From the cell containing the given text, extract its center point as (x, y) coordinate. 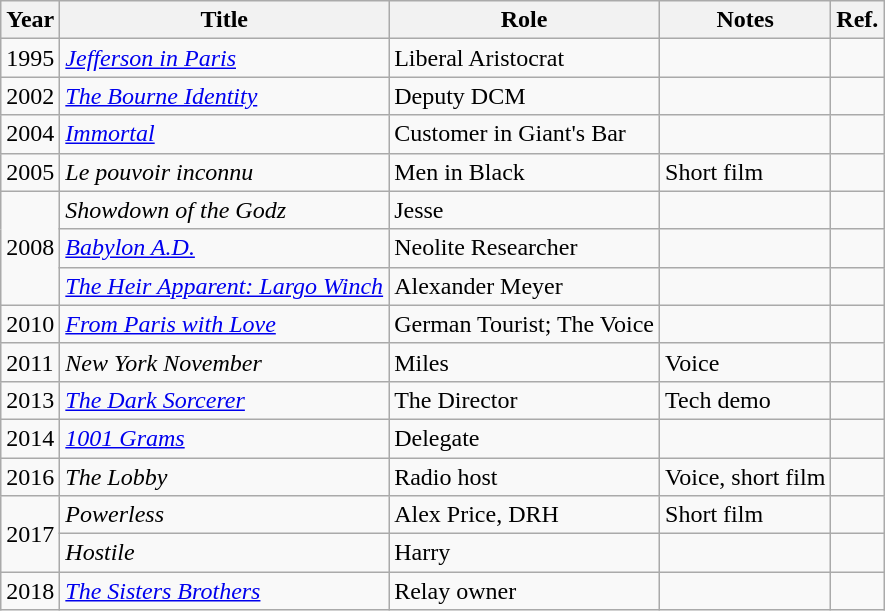
2016 (30, 477)
Title (224, 20)
2011 (30, 362)
Deputy DCM (524, 96)
Tech demo (746, 400)
Immortal (224, 134)
2013 (30, 400)
Le pouvoir inconnu (224, 172)
Jesse (524, 210)
Delegate (524, 438)
Miles (524, 362)
Voice (746, 362)
Alexander Meyer (524, 286)
1995 (30, 58)
2017 (30, 534)
Hostile (224, 553)
The Bourne Identity (224, 96)
2014 (30, 438)
Notes (746, 20)
2008 (30, 248)
Harry (524, 553)
2002 (30, 96)
2004 (30, 134)
Neolite Researcher (524, 248)
Babylon A.D. (224, 248)
New York November (224, 362)
The Sisters Brothers (224, 591)
Year (30, 20)
2010 (30, 324)
Jefferson in Paris (224, 58)
Role (524, 20)
Alex Price, DRH (524, 515)
Liberal Aristocrat (524, 58)
From Paris with Love (224, 324)
Showdown of the Godz (224, 210)
Ref. (858, 20)
Relay owner (524, 591)
Customer in Giant's Bar (524, 134)
The Lobby (224, 477)
The Dark Sorcerer (224, 400)
The Director (524, 400)
Powerless (224, 515)
The Heir Apparent: Largo Winch (224, 286)
2018 (30, 591)
Radio host (524, 477)
1001 Grams (224, 438)
German Tourist; The Voice (524, 324)
Men in Black (524, 172)
2005 (30, 172)
Voice, short film (746, 477)
